Find where the given text appears and provide that cell's center as (X, Y) coordinate. 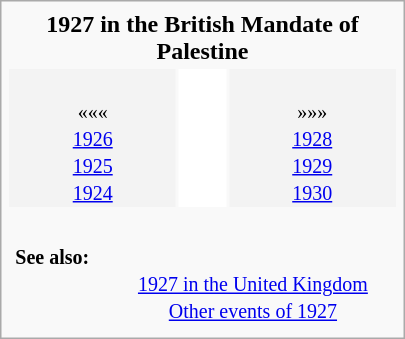
See also: 1927 in the United KingdomOther events of 1927 (202, 270)
»»»192819291930 (312, 138)
1927 in the British Mandate of Palestine (202, 38)
See also: (60, 284)
«««192619251924 (92, 138)
1927 in the United KingdomOther events of 1927 (254, 284)
